Identify which cell holds the provided text, then report its [x, y] central coordinate. 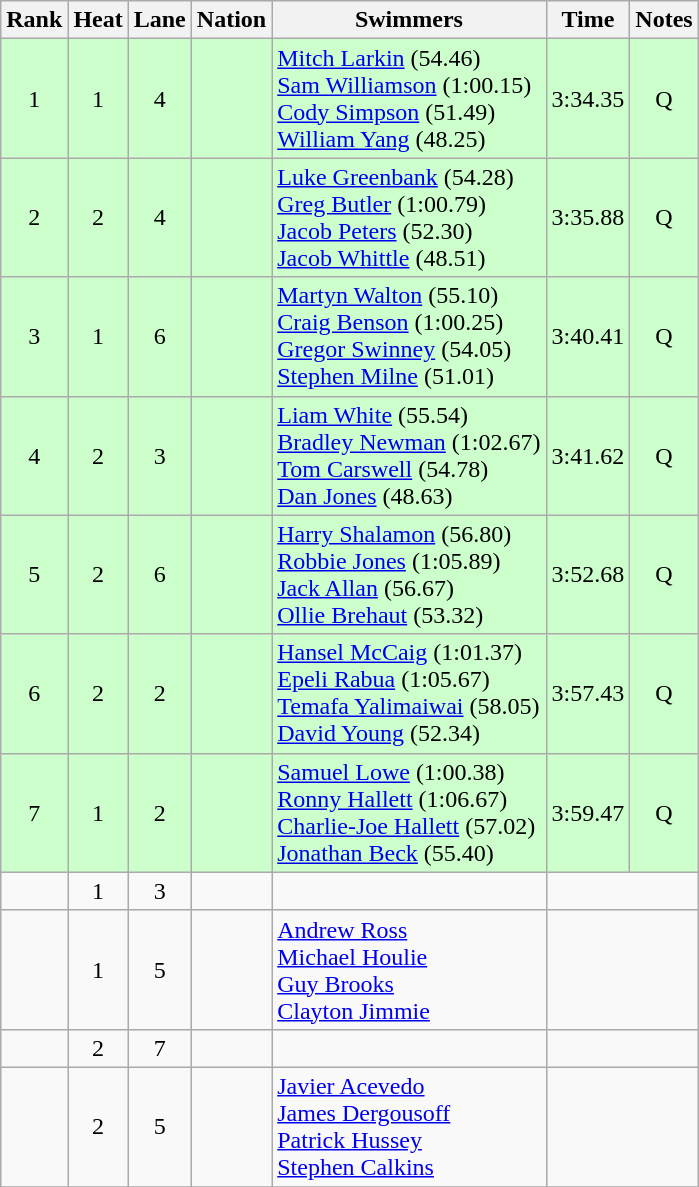
3:57.43 [588, 694]
Lane [160, 20]
3:34.35 [588, 98]
Rank [34, 20]
Hansel McCaig (1:01.37)Epeli Rabua (1:05.67)Temafa Yalimaiwai (58.05)David Young (52.34) [409, 694]
Harry Shalamon (56.80)Robbie Jones (1:05.89)Jack Allan (56.67)Ollie Brehaut (53.32) [409, 574]
Nation [231, 20]
3:35.88 [588, 218]
Liam White (55.54)Bradley Newman (1:02.67)Tom Carswell (54.78)Dan Jones (48.63) [409, 456]
Martyn Walton (55.10)Craig Benson (1:00.25)Gregor Swinney (54.05)Stephen Milne (51.01) [409, 336]
Samuel Lowe (1:00.38)Ronny Hallett (1:06.67)Charlie-Joe Hallett (57.02)Jonathan Beck (55.40) [409, 812]
Javier Acevedo James Dergousoff Patrick HusseyStephen Calkins [409, 1126]
Time [588, 20]
Luke Greenbank (54.28)Greg Butler (1:00.79)Jacob Peters (52.30)Jacob Whittle (48.51) [409, 218]
Mitch Larkin (54.46)Sam Williamson (1:00.15)Cody Simpson (51.49)William Yang (48.25) [409, 98]
Swimmers [409, 20]
3:40.41 [588, 336]
Notes [664, 20]
Andrew Ross Michael Houlie Guy BrooksClayton Jimmie [409, 970]
Heat [98, 20]
3:59.47 [588, 812]
3:41.62 [588, 456]
3:52.68 [588, 574]
